Capture the cell that displays the provided text and extract its (X, Y) central coordinate. 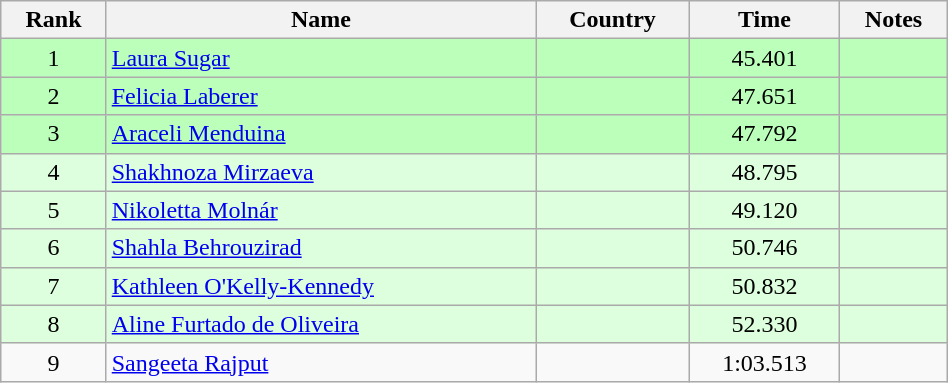
50.832 (764, 286)
Name (320, 20)
47.651 (764, 96)
49.120 (764, 210)
6 (54, 248)
1:03.513 (764, 362)
8 (54, 324)
Rank (54, 20)
9 (54, 362)
47.792 (764, 134)
2 (54, 96)
Laura Sugar (320, 58)
Notes (894, 20)
45.401 (764, 58)
5 (54, 210)
4 (54, 172)
Felicia Laberer (320, 96)
Araceli Menduina (320, 134)
7 (54, 286)
Sangeeta Rajput (320, 362)
3 (54, 134)
Nikoletta Molnár (320, 210)
Kathleen O'Kelly-Kennedy (320, 286)
Time (764, 20)
1 (54, 58)
48.795 (764, 172)
50.746 (764, 248)
Aline Furtado de Oliveira (320, 324)
52.330 (764, 324)
Country (613, 20)
Shakhnoza Mirzaeva (320, 172)
Shahla Behrouzirad (320, 248)
